Return [X, Y] of the center of cell containing provided text 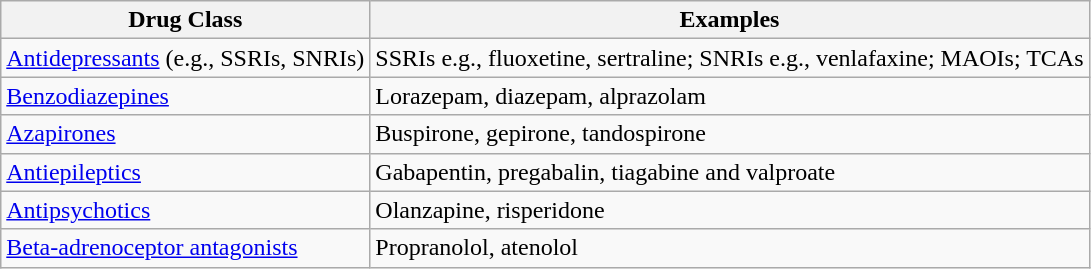
Gabapentin, pregabalin, tiagabine and valproate [730, 172]
Drug Class [186, 20]
Benzodiazepines [186, 96]
Propranolol, atenolol [730, 248]
Buspirone, gepirone, tandospirone [730, 134]
Lorazepam, diazepam, alprazolam [730, 96]
Beta-adrenoceptor antagonists [186, 248]
Olanzapine, risperidone [730, 210]
SSRIs e.g., fluoxetine, sertraline; SNRIs e.g., venlafaxine; MAOIs; TCAs [730, 58]
Antidepressants (e.g., SSRIs, SNRIs) [186, 58]
Antiepileptics [186, 172]
Examples [730, 20]
Azapirones [186, 134]
Antipsychotics [186, 210]
